Identify which cell holds the provided text, then report its [X, Y] central coordinate. 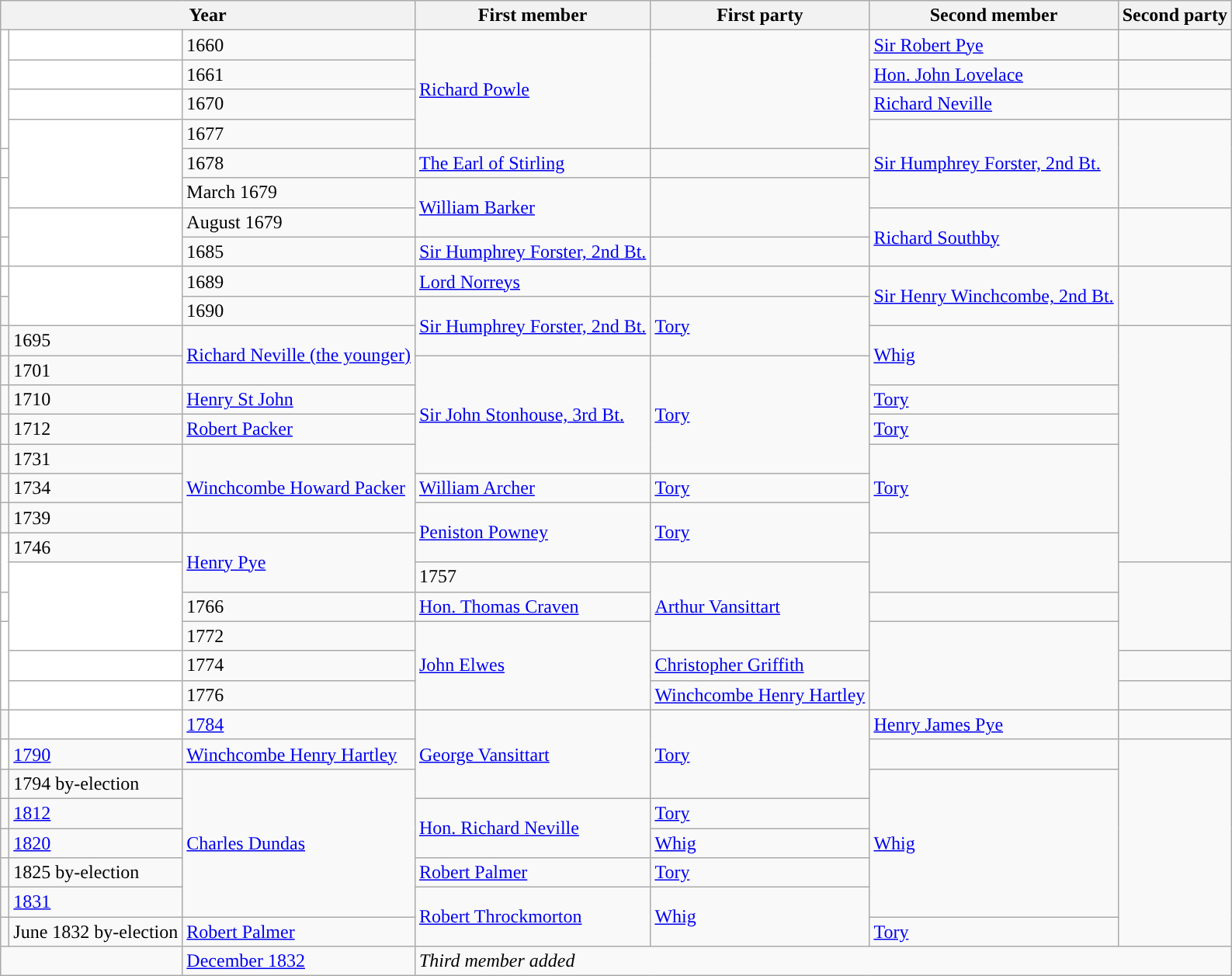
Hon. John Lovelace [994, 75]
1695 [96, 340]
Lord Norreys [533, 281]
Sir Robert Pye [994, 45]
Richard Powle [533, 89]
1776 [299, 695]
1660 [299, 45]
1731 [96, 459]
1739 [96, 518]
Robert Throckmorton [533, 917]
1774 [299, 665]
First member [533, 16]
Richard Neville [994, 104]
1784 [299, 724]
Hon. Thomas Craven [533, 606]
March 1679 [299, 193]
First party [760, 16]
Henry St John [299, 400]
1831 [96, 902]
William Barker [533, 207]
June 1832 by-election [96, 932]
Second party [1175, 16]
Robert Packer [299, 429]
Christopher Griffith [760, 665]
Richard Southby [994, 237]
1757 [533, 577]
John Elwes [533, 665]
Sir Henry Winchcombe, 2nd Bt. [994, 296]
December 1832 [299, 961]
Year [208, 16]
George Vansittart [533, 754]
Third member added [823, 961]
1825 by-election [96, 873]
1790 [96, 754]
1734 [96, 488]
Charles Dundas [299, 842]
1710 [96, 400]
The Earl of Stirling [533, 163]
Richard Neville (the younger) [299, 355]
Second member [994, 16]
1670 [299, 104]
1701 [96, 370]
William Archer [533, 488]
1794 by-election [96, 783]
1677 [299, 134]
August 1679 [299, 222]
Sir John Stonhouse, 3rd Bt. [533, 415]
1820 [96, 842]
1772 [299, 636]
1689 [299, 281]
Hon. Richard Neville [533, 828]
1812 [96, 813]
1766 [299, 606]
Peniston Powney [533, 533]
1746 [96, 547]
Winchcombe Howard Packer [299, 488]
Henry Pye [299, 562]
Henry James Pye [994, 724]
Arthur Vansittart [760, 606]
1685 [299, 252]
1712 [96, 429]
1661 [299, 75]
1690 [299, 311]
1678 [299, 163]
